Determine the (X, Y) coordinate at the center of the cell enclosing the given text.  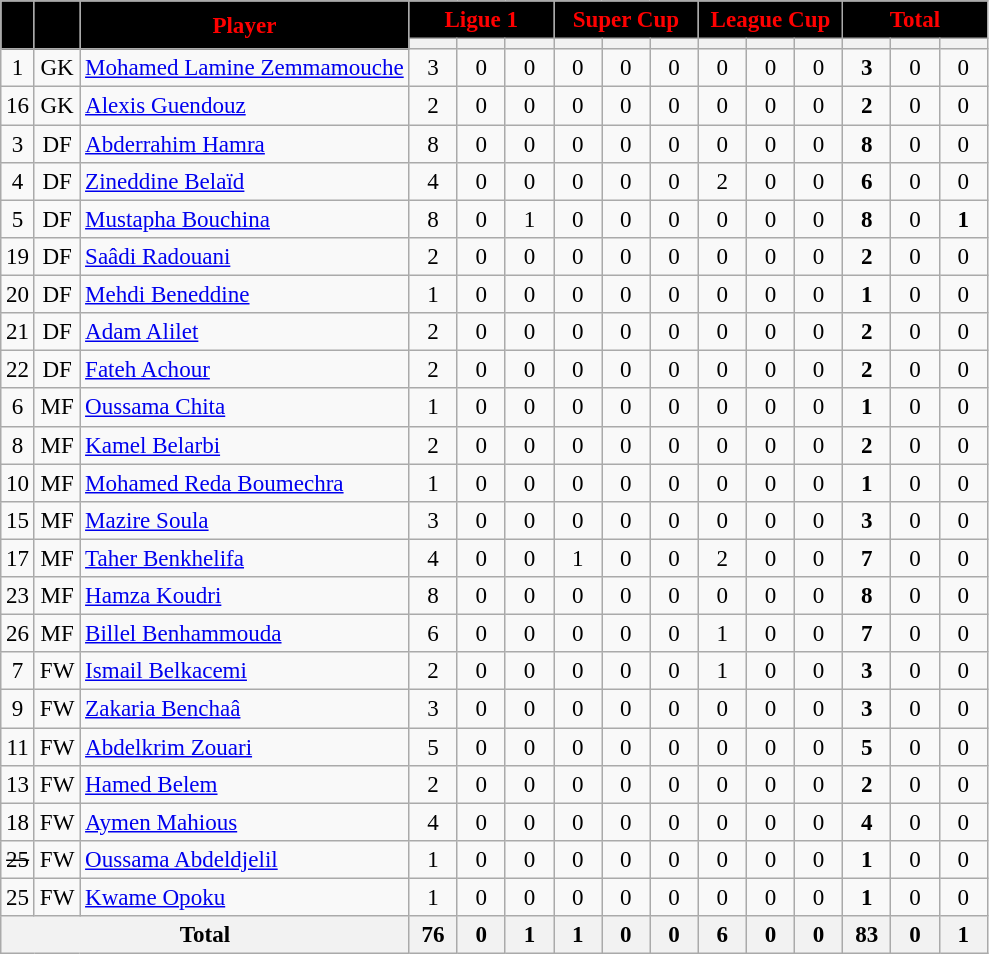
20 (18, 295)
Mehdi Beneddine (244, 295)
Mohamed Lamine Zemmamouche (244, 68)
17 (18, 558)
13 (18, 785)
21 (18, 332)
Ligue 1 (482, 20)
23 (18, 596)
Ismail Belkacemi (244, 671)
Mustapha Bouchina (244, 219)
10 (18, 483)
19 (18, 257)
Abderrahim Hamra (244, 144)
11 (18, 747)
Alexis Guendouz (244, 106)
Kamel Belarbi (244, 445)
Kwame Opoku (244, 898)
Mazire Soula (244, 521)
16 (18, 106)
22 (18, 370)
15 (18, 521)
Oussama Abdeldjelil (244, 860)
Player (244, 25)
Hamed Belem (244, 785)
Hamza Koudri (244, 596)
League Cup (770, 20)
26 (18, 634)
Taher Benkhelifa (244, 558)
83 (867, 935)
Adam Alilet (244, 332)
Billel Benhammouda (244, 634)
Zineddine Belaïd (244, 182)
76 (433, 935)
Oussama Chita (244, 408)
Super Cup (626, 20)
18 (18, 822)
Mohamed Reda Boumechra (244, 483)
Aymen Mahious (244, 822)
9 (18, 709)
Zakaria Benchaâ (244, 709)
Saâdi Radouani (244, 257)
Fateh Achour (244, 370)
Abdelkrim Zouari (244, 747)
